Return the [x, y] coordinate for the center point of the cell that contains the specified text.  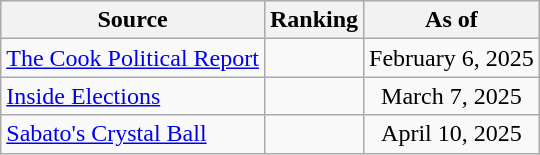
Inside Elections [133, 96]
April 10, 2025 [452, 134]
As of [452, 20]
Source [133, 20]
Ranking [314, 20]
The Cook Political Report [133, 58]
February 6, 2025 [452, 58]
Sabato's Crystal Ball [133, 134]
March 7, 2025 [452, 96]
